From the cell containing the given text, extract its center point as [x, y] coordinate. 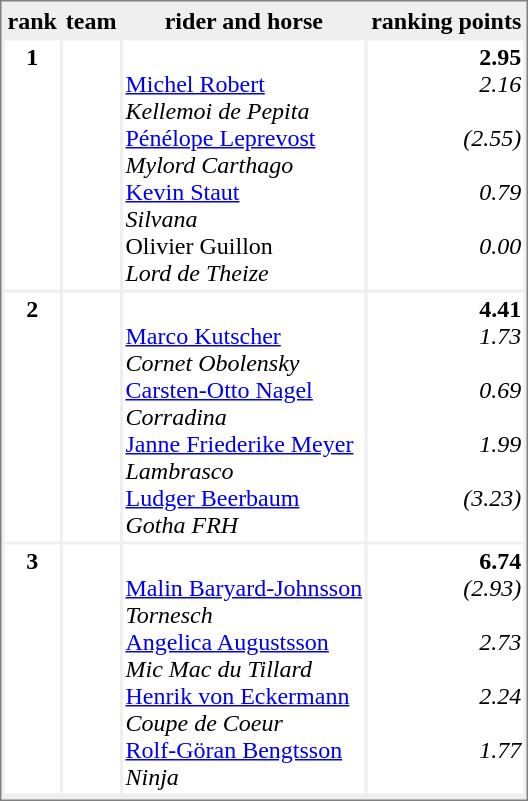
2 [32, 416]
rank [32, 20]
2.95 2.16(2.55)0.790.00 [446, 164]
6.74 (2.93)2.732.241.77 [446, 668]
4.41 1.730.691.99(3.23) [446, 416]
Malin Baryard-JohnssonTorneschAngelica AugustssonMic Mac du TillardHenrik von EckermannCoupe de CoeurRolf-Göran BengtssonNinja [244, 668]
3 [32, 668]
1 [32, 164]
team [92, 20]
ranking points [446, 20]
Marco KutscherCornet ObolenskyCarsten-Otto NagelCorradinaJanne Friederike MeyerLambrascoLudger BeerbaumGotha FRH [244, 416]
rider and horse [244, 20]
Michel RobertKellemoi de PepitaPénélope LeprevostMylord CarthagoKevin StautSilvanaOlivier GuillonLord de Theize [244, 164]
